Return [x, y] of the center of cell containing provided text 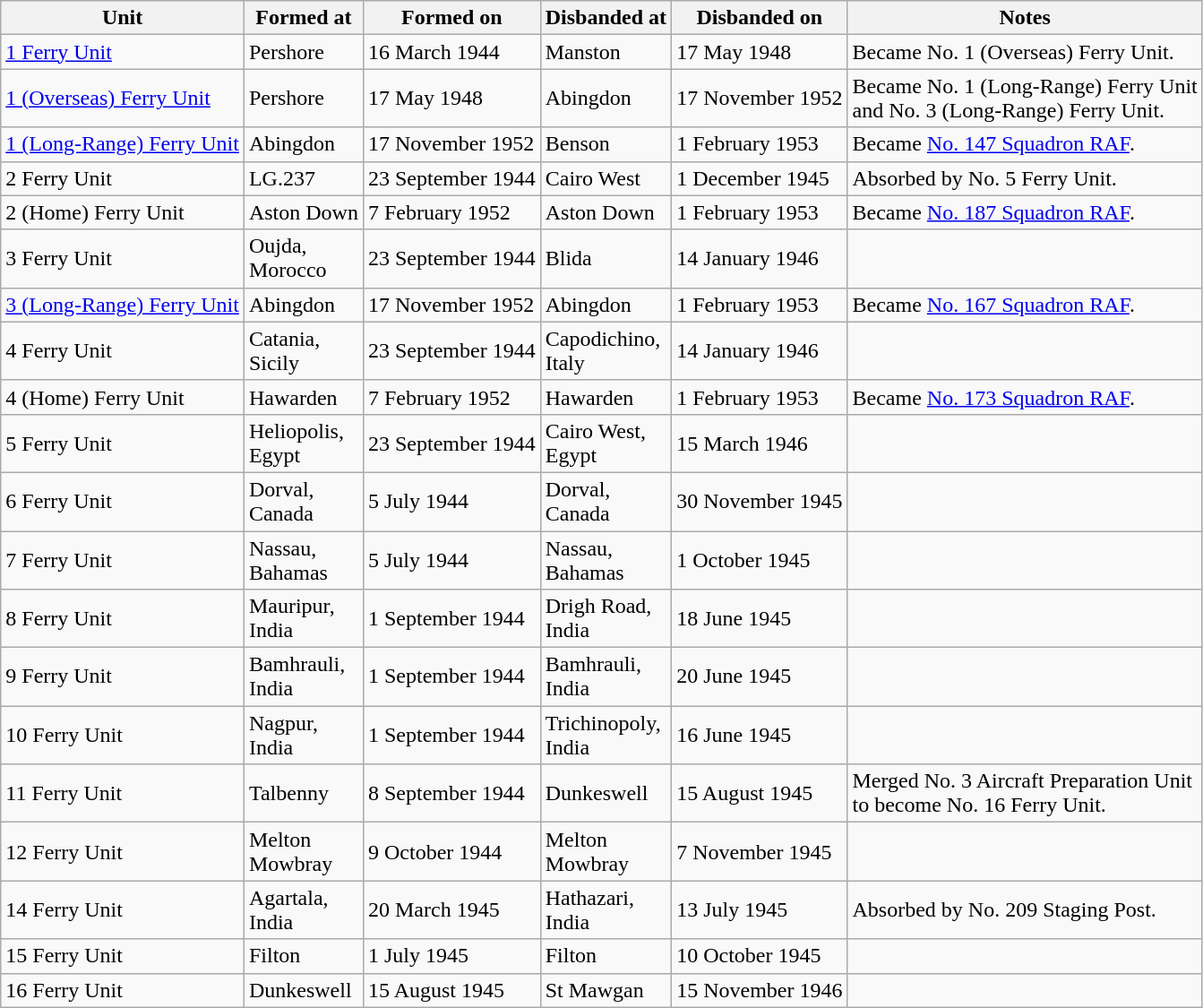
Nagpur,India [303, 735]
12 Ferry Unit [123, 851]
8 September 1944 [451, 794]
1 Ferry Unit [123, 52]
Cairo West,Egypt [606, 443]
1 July 1945 [451, 956]
Hathazari,India [606, 910]
20 June 1945 [760, 677]
Drigh Road,India [606, 618]
10 Ferry Unit [123, 735]
7 November 1945 [760, 851]
1 (Overseas) Ferry Unit [123, 99]
Became No. 173 Squadron RAF. [1025, 397]
Heliopolis,Egypt [303, 443]
11 Ferry Unit [123, 794]
St Mawgan [606, 990]
14 Ferry Unit [123, 910]
3 Ferry Unit [123, 258]
Formed on [451, 18]
Formed at [303, 18]
16 Ferry Unit [123, 990]
6 Ferry Unit [123, 502]
2 Ferry Unit [123, 178]
8 Ferry Unit [123, 618]
Manston [606, 52]
3 (Long-Range) Ferry Unit [123, 305]
Agartala,India [303, 910]
1 October 1945 [760, 559]
4 (Home) Ferry Unit [123, 397]
Became No. 167 Squadron RAF. [1025, 305]
5 Ferry Unit [123, 443]
1 December 1945 [760, 178]
16 March 1944 [451, 52]
Mauripur,India [303, 618]
Absorbed by No. 5 Ferry Unit. [1025, 178]
9 Ferry Unit [123, 677]
Became No. 1 (Overseas) Ferry Unit. [1025, 52]
Absorbed by No. 209 Staging Post. [1025, 910]
30 November 1945 [760, 502]
4 Ferry Unit [123, 351]
Became No. 187 Squadron RAF. [1025, 212]
Blida [606, 258]
Capodichino,Italy [606, 351]
Oujda,Morocco [303, 258]
15 March 1946 [760, 443]
Became No. 1 (Long-Range) Ferry Unitand No. 3 (Long-Range) Ferry Unit. [1025, 99]
13 July 1945 [760, 910]
Became No. 147 Squadron RAF. [1025, 144]
16 June 1945 [760, 735]
Cairo West [606, 178]
Disbanded at [606, 18]
1 (Long-Range) Ferry Unit [123, 144]
Notes [1025, 18]
Talbenny [303, 794]
9 October 1944 [451, 851]
Benson [606, 144]
18 June 1945 [760, 618]
2 (Home) Ferry Unit [123, 212]
10 October 1945 [760, 956]
Disbanded on [760, 18]
15 Ferry Unit [123, 956]
Trichinopoly,India [606, 735]
7 Ferry Unit [123, 559]
LG.237 [303, 178]
20 March 1945 [451, 910]
Merged No. 3 Aircraft Preparation Unitto become No. 16 Ferry Unit. [1025, 794]
Catania,Sicily [303, 351]
Unit [123, 18]
15 November 1946 [760, 990]
